Locate the cell with the specified text and output its (x, y) center coordinate. 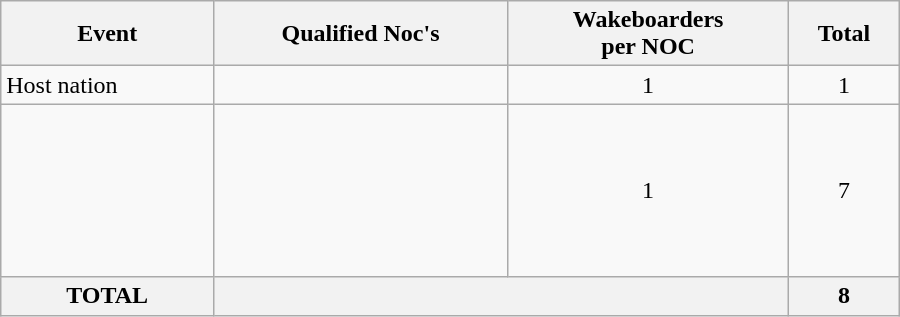
Event (108, 34)
8 (844, 296)
Host nation (108, 85)
7 (844, 190)
Wakeboarders per NOC (648, 34)
Qualified Noc's (361, 34)
Total (844, 34)
TOTAL (108, 296)
